Scan for the cell matching the given text and deliver its (x, y) coordinate at center. 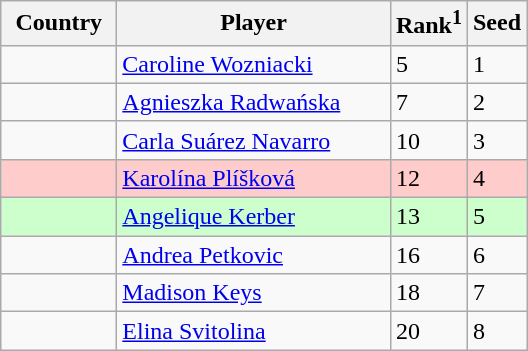
2 (496, 102)
Caroline Wozniacki (254, 64)
Seed (496, 24)
Madison Keys (254, 293)
Agnieszka Radwańska (254, 102)
3 (496, 140)
1 (496, 64)
Karolína Plíšková (254, 178)
Carla Suárez Navarro (254, 140)
13 (428, 217)
20 (428, 331)
Elina Svitolina (254, 331)
4 (496, 178)
Country (59, 24)
8 (496, 331)
18 (428, 293)
16 (428, 255)
Rank1 (428, 24)
Andrea Petkovic (254, 255)
10 (428, 140)
Player (254, 24)
6 (496, 255)
12 (428, 178)
Angelique Kerber (254, 217)
